Scan for the cell matching the given text and deliver its (x, y) coordinate at center. 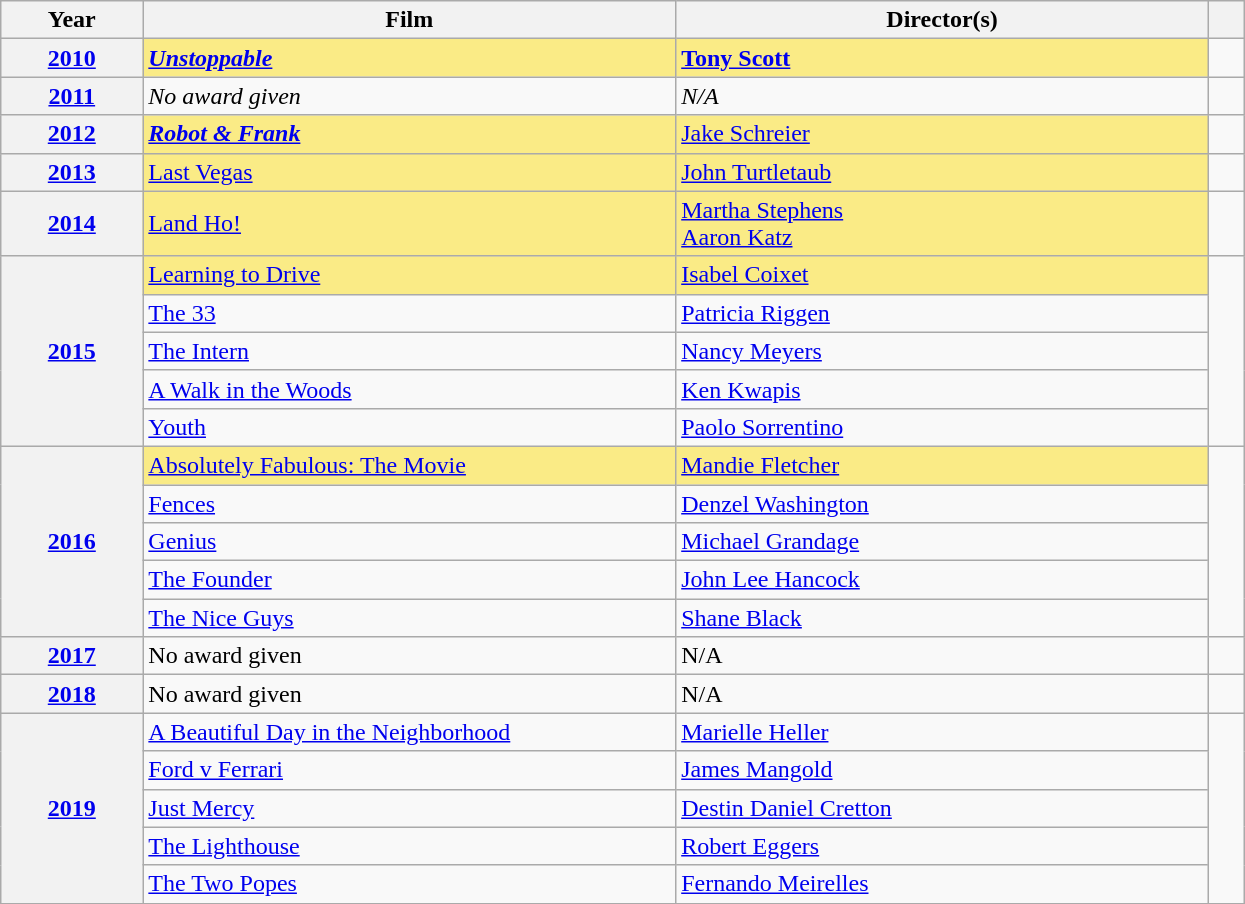
Marielle Heller (942, 732)
Last Vegas (410, 172)
2018 (72, 694)
Absolutely Fabulous: The Movie (410, 465)
Fernando Meirelles (942, 884)
2016 (72, 541)
2011 (72, 96)
Martha Stephens Aaron Katz (942, 224)
James Mangold (942, 770)
Mandie Fletcher (942, 465)
John Lee Hancock (942, 580)
The Intern (410, 351)
The Lighthouse (410, 846)
Learning to Drive (410, 275)
Michael Grandage (942, 542)
Director(s) (942, 20)
Robot & Frank (410, 134)
Destin Daniel Cretton (942, 808)
Ken Kwapis (942, 389)
The Founder (410, 580)
2017 (72, 656)
The 33 (410, 313)
Film (410, 20)
Genius (410, 542)
2014 (72, 224)
Just Mercy (410, 808)
2013 (72, 172)
2012 (72, 134)
Paolo Sorrentino (942, 427)
2015 (72, 351)
Robert Eggers (942, 846)
Nancy Meyers (942, 351)
John Turtletaub (942, 172)
Jake Schreier (942, 134)
Patricia Riggen (942, 313)
Fences (410, 503)
Year (72, 20)
Unstoppable (410, 58)
A Walk in the Woods (410, 389)
Land Ho! (410, 224)
2019 (72, 808)
Denzel Washington (942, 503)
A Beautiful Day in the Neighborhood (410, 732)
Shane Black (942, 618)
Ford v Ferrari (410, 770)
2010 (72, 58)
The Nice Guys (410, 618)
The Two Popes (410, 884)
Youth (410, 427)
Isabel Coixet (942, 275)
Tony Scott (942, 58)
